Pinpoint the cell where the given text exists, returning its (X, Y) midpoint coordinate. 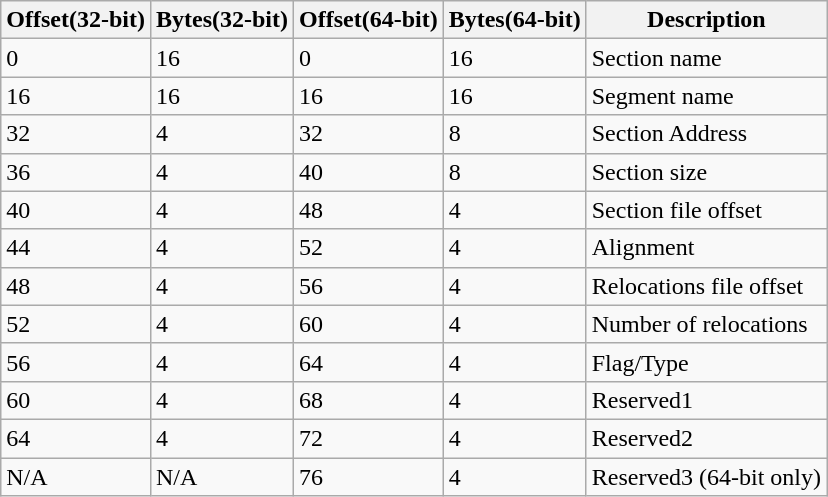
Alignment (706, 248)
Segment name (706, 96)
76 (368, 477)
68 (368, 400)
Section size (706, 172)
44 (76, 248)
Description (706, 20)
Section Address (706, 134)
Bytes(64-bit) (514, 20)
Reserved3 (64-bit only) (706, 477)
Reserved2 (706, 438)
36 (76, 172)
Bytes(32-bit) (222, 20)
Flag/Type (706, 362)
Section name (706, 58)
Offset(64-bit) (368, 20)
72 (368, 438)
Relocations file offset (706, 286)
Reserved1 (706, 400)
Offset(32-bit) (76, 20)
Number of relocations (706, 324)
Section file offset (706, 210)
